Extract the (X, Y) coordinate from the center of the cell holding the provided text.  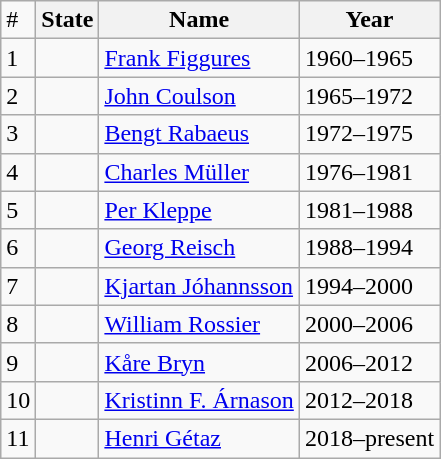
1960–1965 (369, 58)
2006–2012 (369, 362)
State (68, 20)
2012–2018 (369, 400)
2018–present (369, 438)
9 (18, 362)
Name (199, 20)
1994–2000 (369, 286)
1981–1988 (369, 210)
1988–1994 (369, 248)
Henri Gétaz (199, 438)
7 (18, 286)
John Coulson (199, 96)
1965–1972 (369, 96)
6 (18, 248)
Charles Müller (199, 172)
Georg Reisch (199, 248)
2000–2006 (369, 324)
1972–1975 (369, 134)
Bengt Rabaeus (199, 134)
William Rossier (199, 324)
4 (18, 172)
5 (18, 210)
# (18, 20)
8 (18, 324)
10 (18, 400)
3 (18, 134)
Kristinn F. Árnason (199, 400)
Kåre Bryn (199, 362)
Year (369, 20)
11 (18, 438)
Per Kleppe (199, 210)
Frank Figgures (199, 58)
1 (18, 58)
1976–1981 (369, 172)
Kjartan Jóhannsson (199, 286)
2 (18, 96)
